Output the (x, y) coordinate of the center of the cell containing the given text.  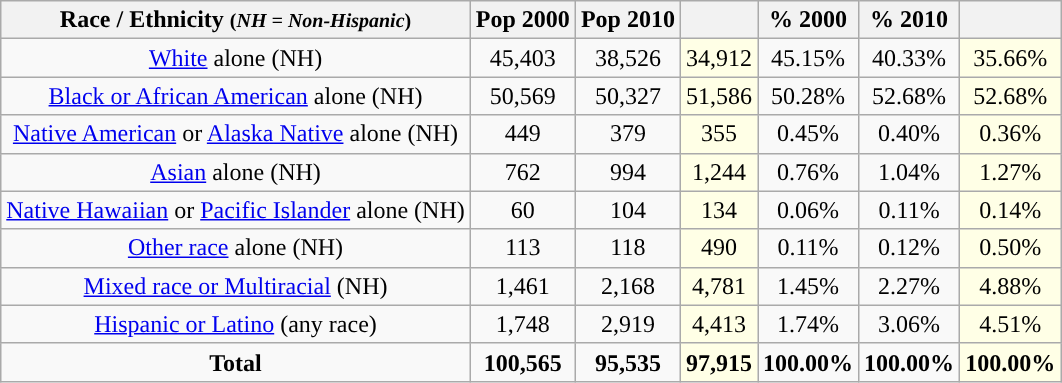
95,535 (628, 362)
% 2010 (910, 20)
2,919 (628, 324)
4.88% (1010, 286)
2,168 (628, 286)
1.27% (1010, 172)
490 (718, 248)
50,569 (522, 96)
449 (522, 134)
4.51% (1010, 324)
51,586 (718, 96)
104 (628, 210)
Native American or Alaska Native alone (NH) (236, 134)
50.28% (808, 96)
1.04% (910, 172)
1,244 (718, 172)
Mixed race or Multiracial (NH) (236, 286)
2.27% (910, 286)
0.36% (1010, 134)
4,781 (718, 286)
4,413 (718, 324)
45,403 (522, 58)
Hispanic or Latino (any race) (236, 324)
379 (628, 134)
762 (522, 172)
134 (718, 210)
0.12% (910, 248)
1,461 (522, 286)
1.45% (808, 286)
0.50% (1010, 248)
97,915 (718, 362)
0.40% (910, 134)
Other race alone (NH) (236, 248)
45.15% (808, 58)
113 (522, 248)
1,748 (522, 324)
118 (628, 248)
Black or African American alone (NH) (236, 96)
0.14% (1010, 210)
Pop 2000 (522, 20)
0.45% (808, 134)
38,526 (628, 58)
% 2000 (808, 20)
Race / Ethnicity (NH = Non-Hispanic) (236, 20)
White alone (NH) (236, 58)
994 (628, 172)
35.66% (1010, 58)
40.33% (910, 58)
34,912 (718, 58)
Asian alone (NH) (236, 172)
Total (236, 362)
1.74% (808, 324)
0.06% (808, 210)
50,327 (628, 96)
Native Hawaiian or Pacific Islander alone (NH) (236, 210)
60 (522, 210)
Pop 2010 (628, 20)
0.76% (808, 172)
100,565 (522, 362)
3.06% (910, 324)
355 (718, 134)
